Output the [x, y] coordinate of the center of the cell containing the given text.  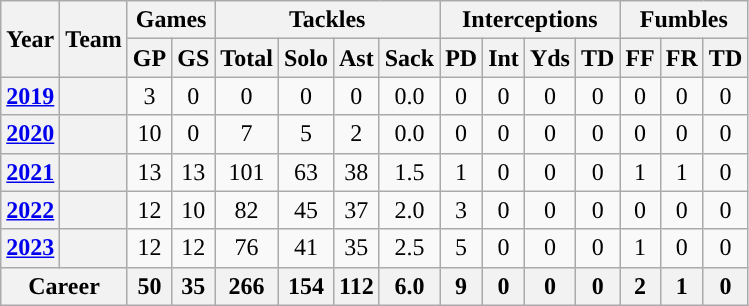
6.0 [409, 286]
Career [64, 286]
Interceptions [530, 20]
Games [170, 20]
GS [194, 58]
FR [682, 58]
154 [306, 286]
7 [247, 134]
Solo [306, 58]
Total [247, 58]
38 [356, 172]
101 [247, 172]
76 [247, 248]
Year [30, 39]
Yds [550, 58]
266 [247, 286]
37 [356, 210]
GP [149, 58]
2019 [30, 96]
112 [356, 286]
2023 [30, 248]
2.5 [409, 248]
1.5 [409, 172]
Sack [409, 58]
Int [504, 58]
Ast [356, 58]
2021 [30, 172]
Fumbles [684, 20]
2022 [30, 210]
PD [462, 58]
63 [306, 172]
45 [306, 210]
2020 [30, 134]
9 [462, 286]
41 [306, 248]
82 [247, 210]
2.0 [409, 210]
Tackles [328, 20]
Team [94, 39]
FF [640, 58]
50 [149, 286]
